Extract the (X, Y) coordinate from the center of the cell holding the provided text.  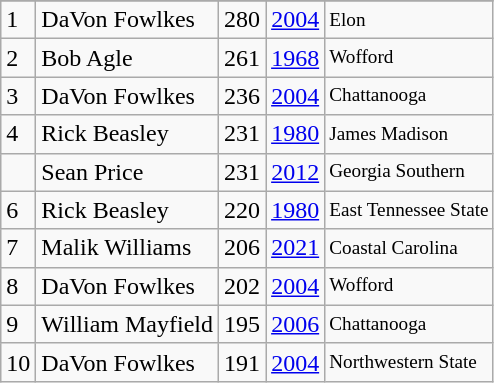
202 (242, 286)
206 (242, 248)
261 (242, 58)
James Madison (409, 134)
195 (242, 324)
6 (18, 210)
Malik Williams (128, 248)
9 (18, 324)
East Tennessee State (409, 210)
3 (18, 96)
2012 (296, 172)
Coastal Carolina (409, 248)
280 (242, 20)
William Mayfield (128, 324)
Elon (409, 20)
2006 (296, 324)
220 (242, 210)
7 (18, 248)
Northwestern State (409, 362)
Sean Price (128, 172)
Georgia Southern (409, 172)
10 (18, 362)
4 (18, 134)
236 (242, 96)
8 (18, 286)
1 (18, 20)
2 (18, 58)
191 (242, 362)
2021 (296, 248)
Bob Agle (128, 58)
1968 (296, 58)
